Provide the (X, Y) coordinate of the cell's center where the given text is located.  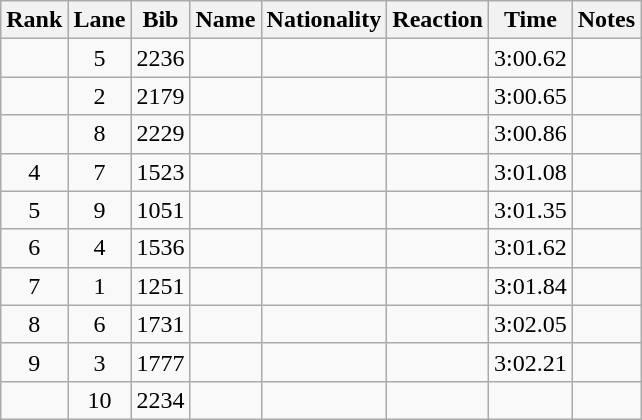
10 (100, 400)
Name (226, 20)
Rank (34, 20)
Reaction (438, 20)
1536 (160, 248)
Bib (160, 20)
2179 (160, 96)
3:00.86 (530, 134)
3:00.62 (530, 58)
2229 (160, 134)
3:00.65 (530, 96)
3:01.62 (530, 248)
2234 (160, 400)
Time (530, 20)
1 (100, 286)
1251 (160, 286)
1051 (160, 210)
3:01.84 (530, 286)
1523 (160, 172)
Notes (606, 20)
3:01.08 (530, 172)
2236 (160, 58)
1731 (160, 324)
Lane (100, 20)
3 (100, 362)
3:02.05 (530, 324)
1777 (160, 362)
Nationality (324, 20)
3:01.35 (530, 210)
2 (100, 96)
3:02.21 (530, 362)
